Locate the cell with the specified text and output its [x, y] center coordinate. 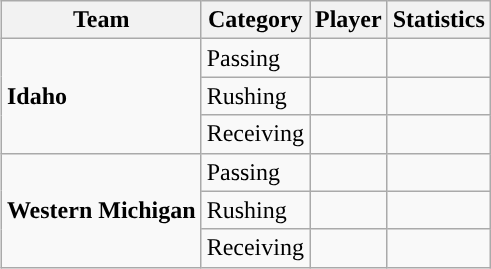
Western Michigan [101, 210]
Idaho [101, 96]
Player [349, 20]
Statistics [438, 20]
Category [255, 20]
Team [101, 20]
